Extract the [X, Y] coordinate from the center of the cell holding the provided text.  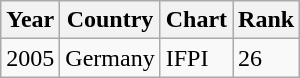
IFPI [196, 58]
Germany [110, 58]
26 [266, 58]
Rank [266, 20]
Year [30, 20]
Chart [196, 20]
2005 [30, 58]
Country [110, 20]
